Detect which cell encompasses the target text, then output its [X, Y] center coordinate. 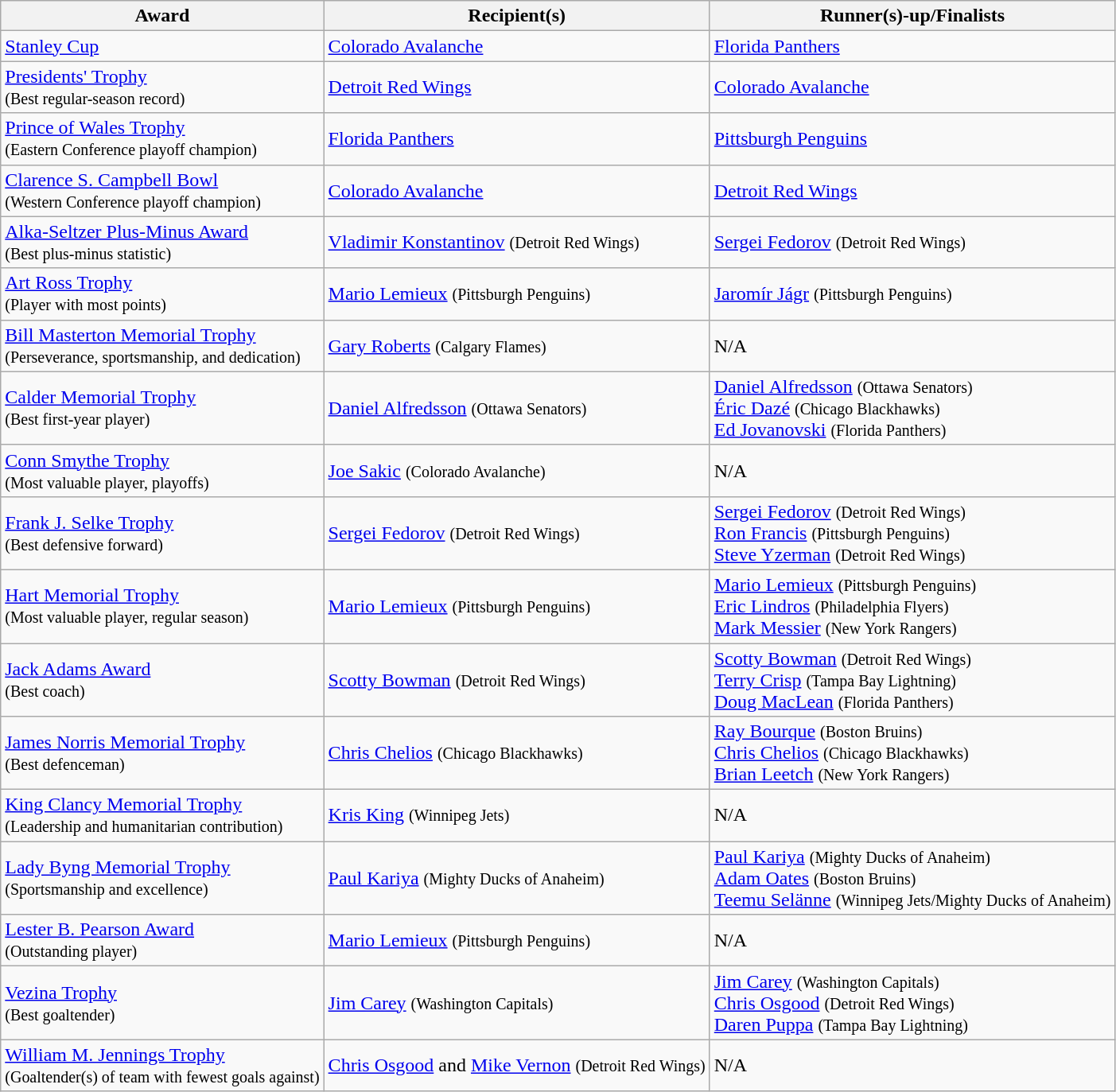
Daniel Alfredsson (Ottawa Senators)Éric Dazé (Chicago Blackhawks)Ed Jovanovski (Florida Panthers) [912, 408]
Hart Memorial Trophy(Most valuable player, regular season) [162, 606]
Paul Kariya (Mighty Ducks of Anaheim) [517, 878]
Art Ross Trophy(Player with most points) [162, 294]
Kris King (Winnipeg Jets) [517, 816]
Calder Memorial Trophy(Best first-year player) [162, 408]
Jim Carey (Washington Capitals)Chris Osgood (Detroit Red Wings)Daren Puppa (Tampa Bay Lightning) [912, 1003]
Jack Adams Award(Best coach) [162, 679]
Chris Osgood and Mike Vernon (Detroit Red Wings) [517, 1066]
Vezina Trophy(Best goaltender) [162, 1003]
Jaromír Jágr (Pittsburgh Penguins) [912, 294]
Paul Kariya (Mighty Ducks of Anaheim)Adam Oates (Boston Bruins)Teemu Selänne (Winnipeg Jets/Mighty Ducks of Anaheim) [912, 878]
Recipient(s) [517, 16]
Award [162, 16]
Stanley Cup [162, 46]
Mario Lemieux (Pittsburgh Penguins)Eric Lindros (Philadelphia Flyers)Mark Messier (New York Rangers) [912, 606]
Runner(s)-up/Finalists [912, 16]
Gary Roberts (Calgary Flames) [517, 345]
Alka-Seltzer Plus-Minus Award(Best plus-minus statistic) [162, 242]
King Clancy Memorial Trophy(Leadership and humanitarian contribution) [162, 816]
Joe Sakic (Colorado Avalanche) [517, 471]
Jim Carey (Washington Capitals) [517, 1003]
Scotty Bowman (Detroit Red Wings) [517, 679]
Conn Smythe Trophy(Most valuable player, playoffs) [162, 471]
Ray Bourque (Boston Bruins)Chris Chelios (Chicago Blackhawks)Brian Leetch (New York Rangers) [912, 753]
Lady Byng Memorial Trophy(Sportsmanship and excellence) [162, 878]
James Norris Memorial Trophy(Best defenceman) [162, 753]
Presidents' Trophy(Best regular-season record) [162, 87]
Lester B. Pearson Award(Outstanding player) [162, 940]
Vladimir Konstantinov (Detroit Red Wings) [517, 242]
Sergei Fedorov (Detroit Red Wings)Ron Francis (Pittsburgh Penguins)Steve Yzerman (Detroit Red Wings) [912, 533]
Bill Masterton Memorial Trophy(Perseverance, sportsmanship, and dedication) [162, 345]
Frank J. Selke Trophy(Best defensive forward) [162, 533]
Chris Chelios (Chicago Blackhawks) [517, 753]
Prince of Wales Trophy(Eastern Conference playoff champion) [162, 138]
Pittsburgh Penguins [912, 138]
William M. Jennings Trophy(Goaltender(s) of team with fewest goals against) [162, 1066]
Scotty Bowman (Detroit Red Wings)Terry Crisp (Tampa Bay Lightning)Doug MacLean (Florida Panthers) [912, 679]
Daniel Alfredsson (Ottawa Senators) [517, 408]
Clarence S. Campbell Bowl(Western Conference playoff champion) [162, 191]
